Output the [x, y] coordinate of the center of the cell containing the given text.  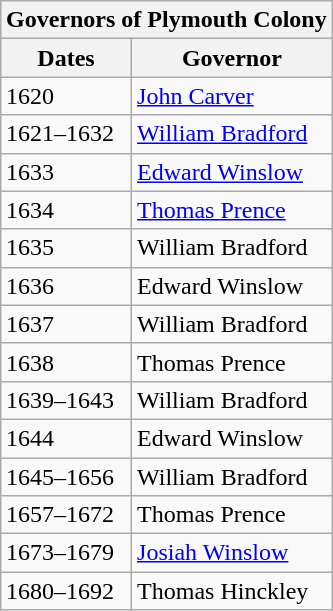
Josiah Winslow [232, 553]
1644 [66, 438]
1636 [66, 286]
1635 [66, 248]
1639–1643 [66, 400]
1634 [66, 210]
1645–1656 [66, 477]
1657–1672 [66, 515]
Thomas Hinckley [232, 591]
1637 [66, 324]
1638 [66, 362]
1620 [66, 96]
Governor [232, 58]
1633 [66, 172]
1621–1632 [66, 134]
1680–1692 [66, 591]
John Carver [232, 96]
Dates [66, 58]
1673–1679 [66, 553]
Governors of Plymouth Colony [167, 20]
